Return the (X, Y) coordinate for the center point of the cell that contains the specified text.  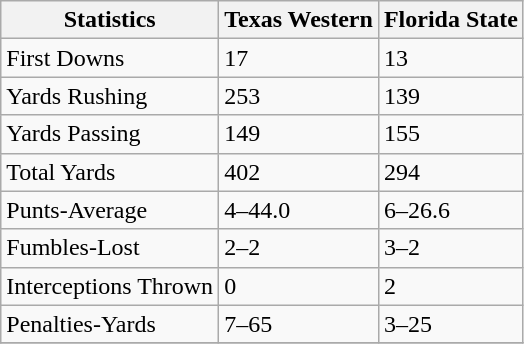
3–25 (450, 324)
Interceptions Thrown (110, 286)
2–2 (299, 248)
149 (299, 134)
Florida State (450, 20)
4–44.0 (299, 210)
Punts-Average (110, 210)
Yards Passing (110, 134)
294 (450, 172)
253 (299, 96)
Statistics (110, 20)
7–65 (299, 324)
155 (450, 134)
Yards Rushing (110, 96)
Texas Western (299, 20)
0 (299, 286)
17 (299, 58)
Fumbles-Lost (110, 248)
2 (450, 286)
139 (450, 96)
402 (299, 172)
First Downs (110, 58)
Penalties-Yards (110, 324)
6–26.6 (450, 210)
Total Yards (110, 172)
13 (450, 58)
3–2 (450, 248)
